Pinpoint the cell where the given text exists, returning its [x, y] midpoint coordinate. 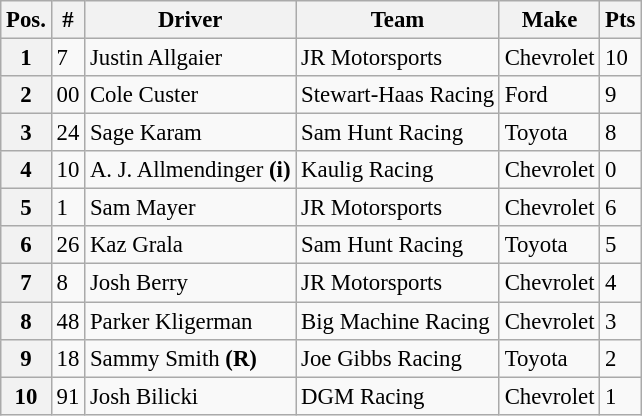
Joe Gibbs Racing [398, 358]
Justin Allgaier [190, 58]
Sam Mayer [190, 208]
Team [398, 20]
A. J. Allmendinger (i) [190, 170]
0 [620, 170]
24 [68, 133]
# [68, 20]
Ford [549, 95]
91 [68, 396]
Sammy Smith (R) [190, 358]
Stewart-Haas Racing [398, 95]
Kaulig Racing [398, 170]
Pts [620, 20]
Pos. [26, 20]
18 [68, 358]
26 [68, 245]
00 [68, 95]
Big Machine Racing [398, 321]
Make [549, 20]
Kaz Grala [190, 245]
Sage Karam [190, 133]
Parker Kligerman [190, 321]
48 [68, 321]
Josh Berry [190, 283]
Driver [190, 20]
DGM Racing [398, 396]
Josh Bilicki [190, 396]
Cole Custer [190, 95]
